Output the [X, Y] coordinate of the center of the cell containing the given text.  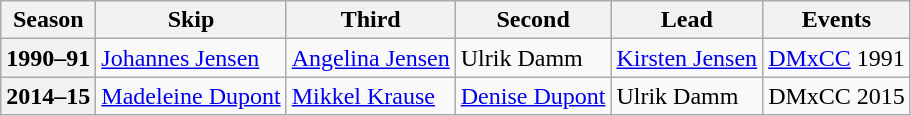
Kirsten Jensen [687, 58]
1990–91 [48, 58]
Denise Dupont [533, 96]
Madeleine Dupont [191, 96]
Lead [687, 20]
2014–15 [48, 96]
Second [533, 20]
Angelina Jensen [370, 58]
Events [837, 20]
Skip [191, 20]
Season [48, 20]
Mikkel Krause [370, 96]
DMxCC 2015 [837, 96]
Johannes Jensen [191, 58]
Third [370, 20]
DMxCC 1991 [837, 58]
